Provide the (X, Y) coordinate of the cell's center where the given text is located.  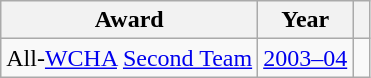
2003–04 (306, 58)
Year (306, 20)
Award (130, 20)
All-WCHA Second Team (130, 58)
